Return (x, y) of the center of cell containing provided text 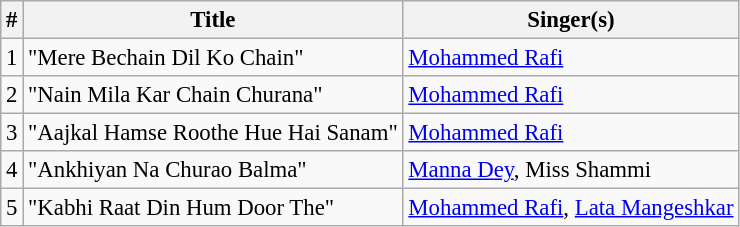
"Kabhi Raat Din Hum Door The" (213, 208)
"Nain Mila Kar Chain Churana" (213, 95)
Singer(s) (571, 20)
1 (12, 58)
"Aajkal Hamse Roothe Hue Hai Sanam" (213, 133)
2 (12, 95)
3 (12, 133)
4 (12, 170)
# (12, 20)
Mohammed Rafi, Lata Mangeshkar (571, 208)
"Mere Bechain Dil Ko Chain" (213, 58)
5 (12, 208)
Title (213, 20)
Manna Dey, Miss Shammi (571, 170)
"Ankhiyan Na Churao Balma" (213, 170)
